For the text-containing cell, return its midpoint in (X, Y) coordinate format. 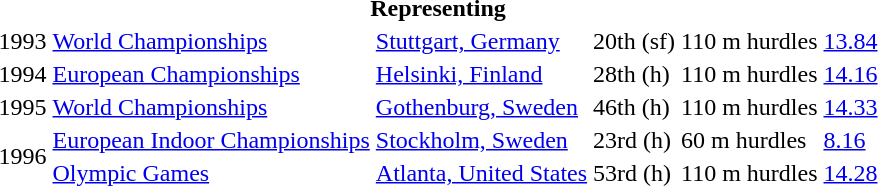
Stockholm, Sweden (481, 140)
23rd (h) (634, 140)
Stuttgart, Germany (481, 41)
46th (h) (634, 107)
Gothenburg, Sweden (481, 107)
28th (h) (634, 74)
European Indoor Championships (211, 140)
20th (sf) (634, 41)
Helsinki, Finland (481, 74)
60 m hurdles (750, 140)
European Championships (211, 74)
